Identify which cell holds the provided text, then report its (X, Y) central coordinate. 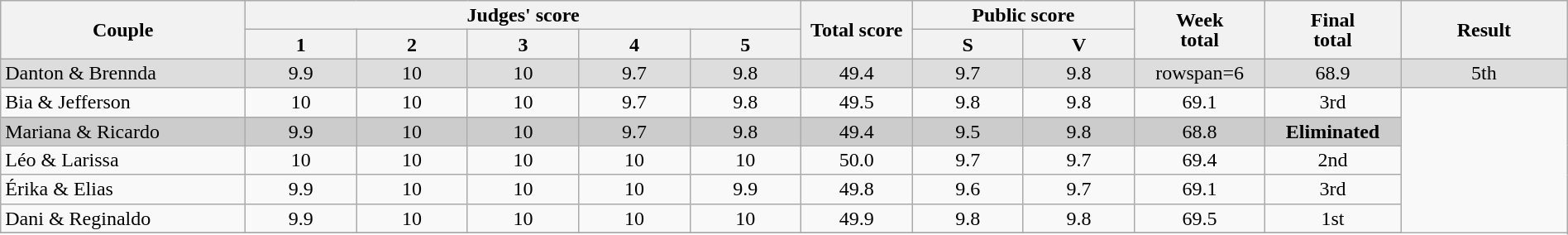
1st (1332, 218)
49.8 (857, 189)
Mariana & Ricardo (123, 131)
69.5 (1200, 218)
5th (1484, 73)
Public score (1024, 15)
1 (300, 45)
69.4 (1200, 161)
Dani & Reginaldo (123, 218)
V (1078, 45)
Eliminated (1332, 131)
68.8 (1200, 131)
Finaltotal (1332, 30)
Danton & Brennda (123, 73)
Result (1484, 30)
49.9 (857, 218)
5 (745, 45)
9.5 (968, 131)
9.6 (968, 189)
50.0 (857, 161)
Bia & Jefferson (123, 103)
Total score (857, 30)
3 (523, 45)
49.5 (857, 103)
2nd (1332, 161)
S (968, 45)
rowspan=6 (1200, 73)
Érika & Elias (123, 189)
Couple (123, 30)
Weektotal (1200, 30)
Judges' score (523, 15)
2 (412, 45)
Léo & Larissa (123, 161)
68.9 (1332, 73)
4 (634, 45)
